Return the (X, Y) coordinate for the center point of the cell that contains the specified text.  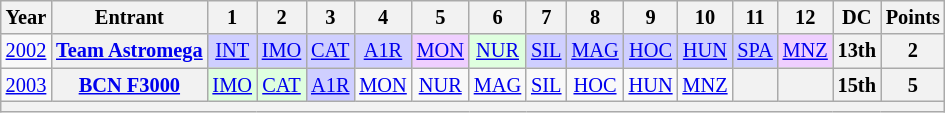
Points (913, 17)
Entrant (129, 17)
9 (651, 17)
SPA (754, 51)
Year (26, 17)
15th (857, 85)
6 (498, 17)
13th (857, 51)
11 (754, 17)
2003 (26, 85)
2002 (26, 51)
8 (594, 17)
BCN F3000 (129, 85)
12 (806, 17)
INT (232, 51)
3 (330, 17)
1 (232, 17)
4 (382, 17)
DC (857, 17)
10 (704, 17)
7 (546, 17)
Team Astromega (129, 51)
